Detect which cell encompasses the target text, then output its [x, y] center coordinate. 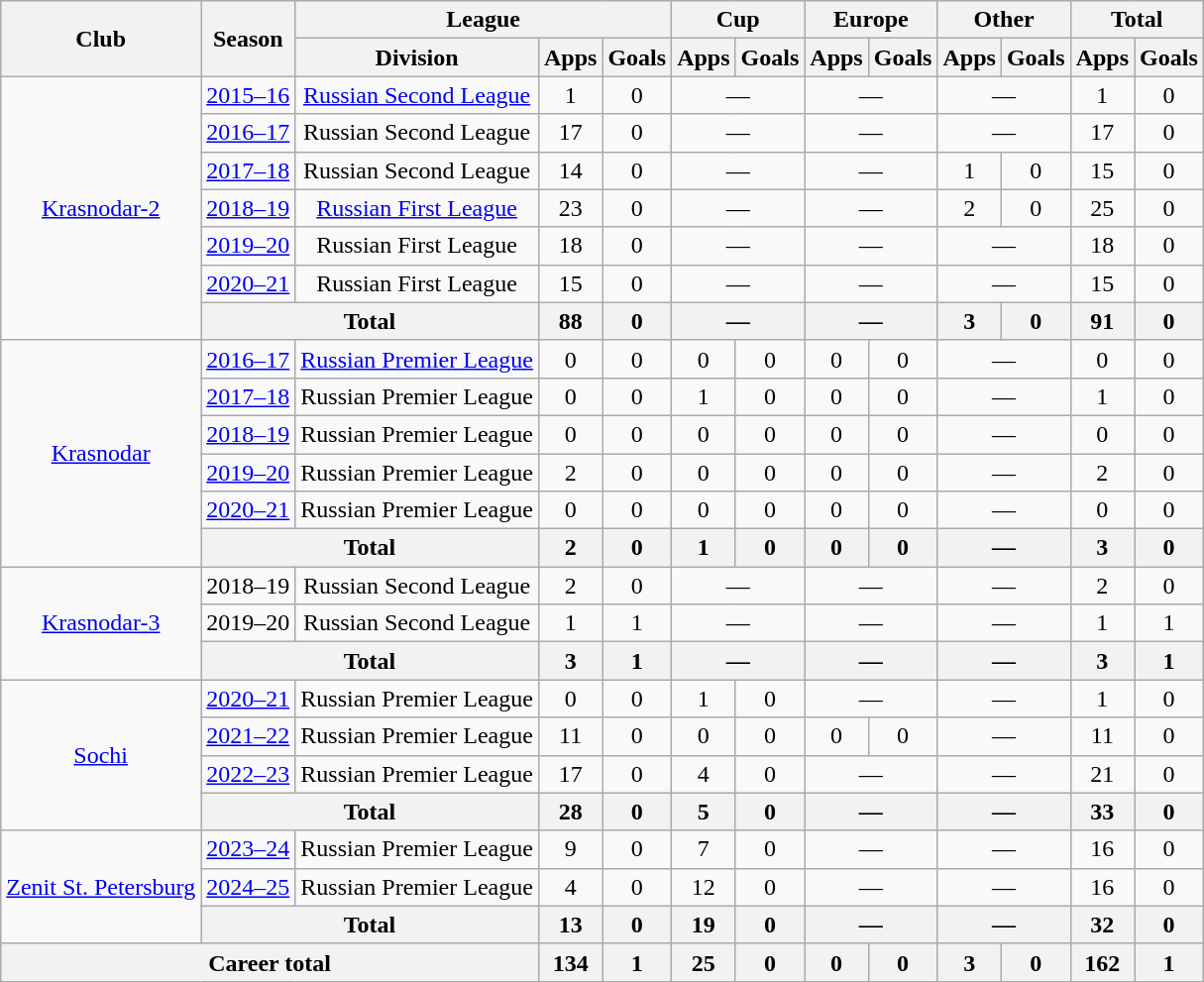
Career total [270, 962]
14 [570, 170]
2022–23 [248, 774]
Season [248, 39]
9 [570, 849]
Cup [738, 20]
2021–22 [248, 736]
Krasnodar-2 [101, 208]
2023–24 [248, 849]
7 [704, 849]
28 [570, 812]
5 [704, 812]
Sochi [101, 755]
19 [704, 925]
League [484, 20]
162 [1102, 962]
33 [1102, 812]
32 [1102, 925]
Club [101, 39]
134 [570, 962]
Other [1004, 20]
23 [570, 208]
Europe [871, 20]
21 [1102, 774]
13 [570, 925]
Krasnodar [101, 453]
2024–25 [248, 887]
91 [1102, 321]
Division [417, 57]
2015–16 [248, 95]
12 [704, 887]
88 [570, 321]
Krasnodar-3 [101, 623]
Zenit St. Petersburg [101, 887]
